Determine the (x, y) coordinate at the center of the cell enclosing the given text.  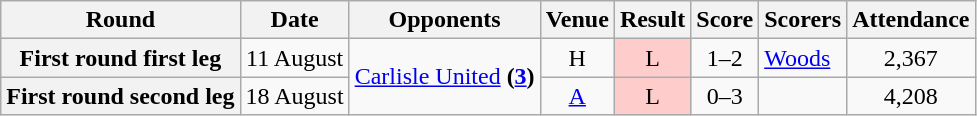
Score (725, 20)
18 August (294, 96)
4,208 (911, 96)
11 August (294, 58)
1–2 (725, 58)
H (577, 58)
First round second leg (120, 96)
Result (652, 20)
Carlisle United (3) (444, 77)
Round (120, 20)
First round first leg (120, 58)
Woods (803, 58)
Scorers (803, 20)
0–3 (725, 96)
2,367 (911, 58)
Venue (577, 20)
Attendance (911, 20)
Opponents (444, 20)
Date (294, 20)
A (577, 96)
